Detect which cell encompasses the target text, then output its [x, y] center coordinate. 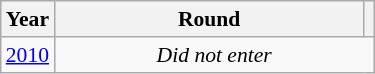
Round [209, 19]
2010 [28, 55]
Year [28, 19]
Did not enter [214, 55]
